Scan for the cell matching the given text and deliver its [X, Y] coordinate at center. 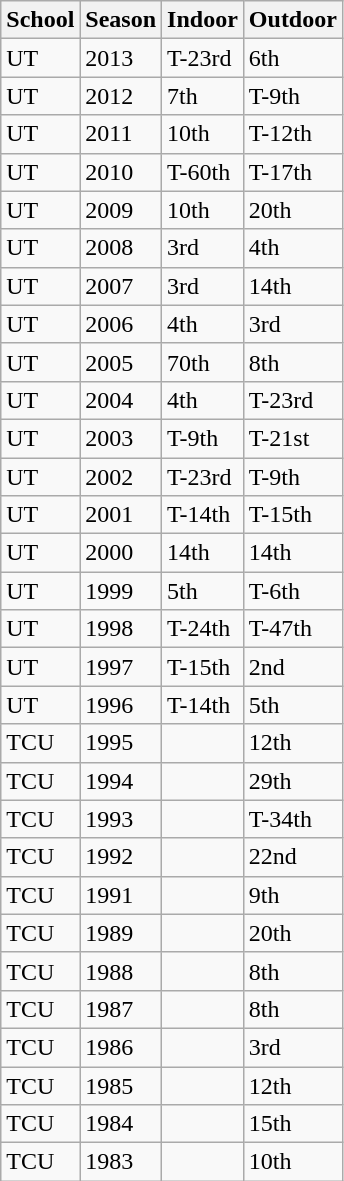
1998 [121, 629]
1999 [121, 591]
T-34th [292, 819]
1992 [121, 857]
2001 [121, 515]
1986 [121, 1047]
T-47th [292, 629]
1987 [121, 1009]
2009 [121, 210]
2008 [121, 248]
2003 [121, 438]
7th [203, 96]
2002 [121, 477]
1983 [121, 1162]
T-60th [203, 172]
1994 [121, 781]
1993 [121, 819]
1985 [121, 1085]
2007 [121, 286]
70th [203, 362]
2000 [121, 553]
T-24th [203, 629]
Indoor [203, 20]
School [40, 20]
2nd [292, 667]
2004 [121, 400]
Season [121, 20]
1995 [121, 743]
29th [292, 781]
1984 [121, 1124]
T-12th [292, 134]
2013 [121, 58]
1996 [121, 705]
2011 [121, 134]
2010 [121, 172]
T-6th [292, 591]
15th [292, 1124]
6th [292, 58]
1989 [121, 933]
22nd [292, 857]
Outdoor [292, 20]
1988 [121, 971]
1991 [121, 895]
2012 [121, 96]
9th [292, 895]
1997 [121, 667]
T-17th [292, 172]
2006 [121, 324]
T-21st [292, 438]
2005 [121, 362]
